Identify which cell holds the provided text, then report its [x, y] central coordinate. 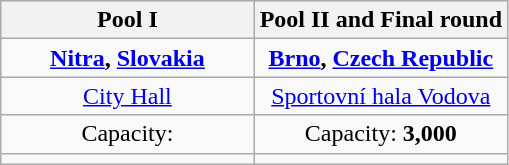
City Hall [128, 96]
Sportovní hala Vodova [380, 96]
Nitra, Slovakia [128, 58]
Pool II and Final round [380, 20]
Capacity: 3,000 [380, 134]
Brno, Czech Republic [380, 58]
Capacity: [128, 134]
Pool I [128, 20]
